Locate the cell with the specified text and output its [x, y] center coordinate. 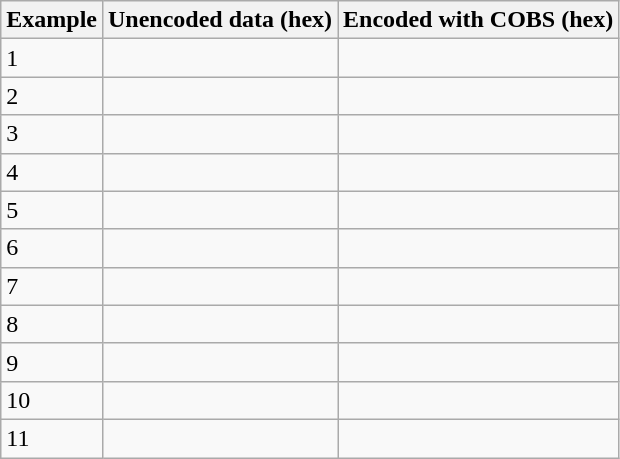
11 [52, 438]
4 [52, 172]
Unencoded data (hex) [220, 20]
3 [52, 134]
Encoded with COBS (hex) [478, 20]
8 [52, 324]
6 [52, 248]
7 [52, 286]
2 [52, 96]
1 [52, 58]
9 [52, 362]
Example [52, 20]
5 [52, 210]
10 [52, 400]
